Locate the cell with the specified text and output its [x, y] center coordinate. 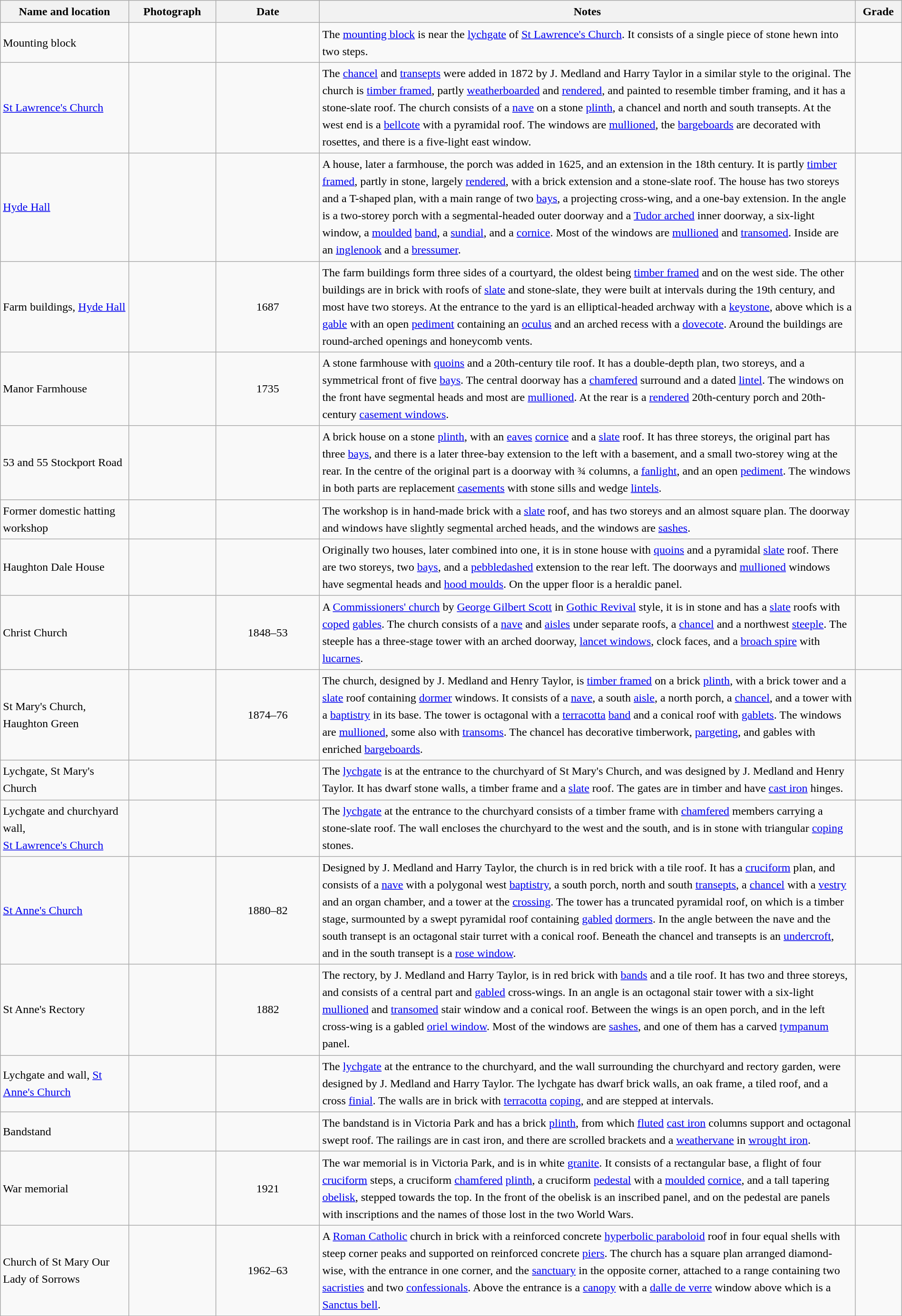
1687 [268, 306]
Hyde Hall [65, 207]
Name and location [65, 11]
Date [268, 11]
Manor Farmhouse [65, 389]
1882 [268, 1010]
St Anne's Rectory [65, 1010]
War memorial [65, 1188]
Lychgate and wall, St Anne's Church [65, 1083]
Grade [878, 11]
Farm buildings, Hyde Hall [65, 306]
53 and 55 Stockport Road [65, 462]
Mounting block [65, 43]
1962–63 [268, 1271]
Haughton Dale House [65, 567]
St Mary's Church, Haughton Green [65, 714]
Lychgate and churchyard wall,St Lawrence's Church [65, 829]
Notes [587, 11]
St Anne's Church [65, 910]
1848–53 [268, 633]
1921 [268, 1188]
Church of St Mary Our Lady of Sorrows [65, 1271]
Christ Church [65, 633]
St Lawrence's Church [65, 107]
Photograph [172, 11]
The mounting block is near the lychgate of St Lawrence's Church. It consists of a single piece of stone hewn into two steps. [587, 43]
1735 [268, 389]
Bandstand [65, 1132]
Former domestic hatting workshop [65, 519]
1880–82 [268, 910]
Lychgate, St Mary's Church [65, 780]
1874–76 [268, 714]
